Identify which cell holds the provided text, then report its (x, y) central coordinate. 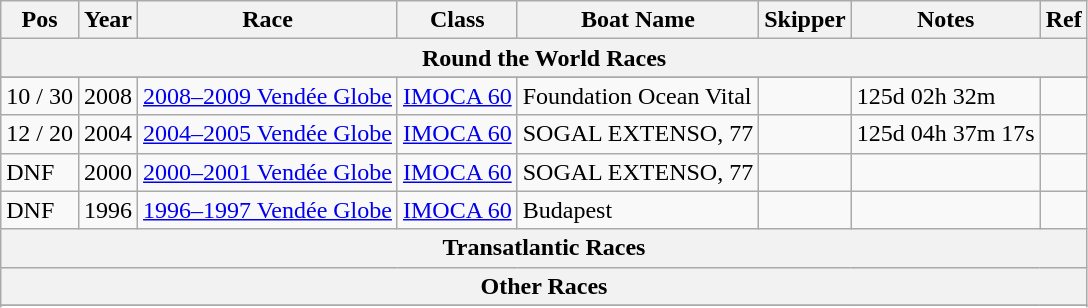
Class (457, 20)
2000 (108, 172)
125d 02h 32m (946, 96)
12 / 20 (40, 134)
2004–2005 Vendée Globe (268, 134)
Race (268, 20)
Other Races (544, 286)
2008–2009 Vendée Globe (268, 96)
10 / 30 (40, 96)
Year (108, 20)
Transatlantic Races (544, 248)
Ref (1064, 20)
Budapest (638, 210)
125d 04h 37m 17s (946, 134)
Foundation Ocean Vital (638, 96)
Notes (946, 20)
Pos (40, 20)
1996 (108, 210)
Skipper (805, 20)
1996–1997 Vendée Globe (268, 210)
2004 (108, 134)
2008 (108, 96)
Round the World Races (544, 58)
Boat Name (638, 20)
2000–2001 Vendée Globe (268, 172)
